Pinpoint the cell where the given text exists, returning its (X, Y) midpoint coordinate. 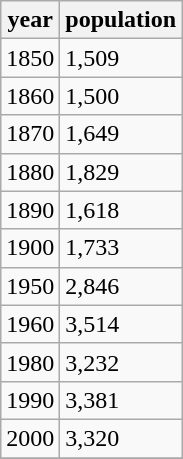
1,733 (121, 248)
population (121, 20)
1900 (30, 248)
1950 (30, 286)
3,381 (121, 400)
1,649 (121, 134)
1860 (30, 96)
1,618 (121, 210)
3,514 (121, 324)
year (30, 20)
1,509 (121, 58)
1960 (30, 324)
1980 (30, 362)
1880 (30, 172)
1,500 (121, 96)
2,846 (121, 286)
1,829 (121, 172)
1870 (30, 134)
1990 (30, 400)
1890 (30, 210)
1850 (30, 58)
3,232 (121, 362)
3,320 (121, 438)
2000 (30, 438)
